Provide the [X, Y] coordinate of the cell's center where the given text is located.  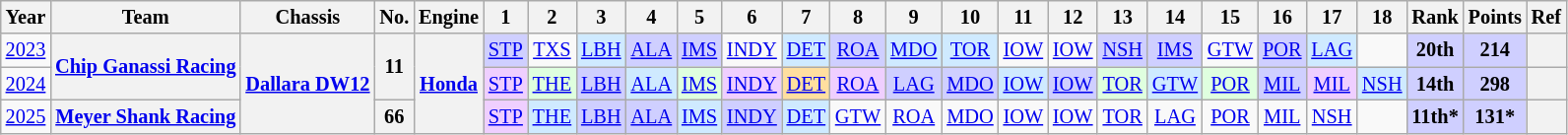
Team [146, 17]
11th* [1434, 116]
15 [1230, 17]
214 [1495, 50]
6 [752, 17]
66 [394, 116]
Year [26, 17]
2023 [26, 50]
Ref [1546, 17]
131* [1495, 116]
TXS [552, 50]
4 [651, 17]
8 [858, 17]
Chassis [307, 17]
2 [552, 17]
Points [1495, 17]
298 [1495, 84]
9 [914, 17]
Dallara DW12 [307, 83]
18 [1382, 17]
1 [506, 17]
Chip Ganassi Racing [146, 67]
3 [601, 17]
5 [699, 17]
10 [969, 17]
Rank [1434, 17]
Meyer Shank Racing [146, 116]
16 [1282, 17]
Honda [449, 83]
20th [1434, 50]
2024 [26, 84]
13 [1122, 17]
17 [1332, 17]
No. [394, 17]
12 [1073, 17]
7 [806, 17]
2025 [26, 116]
Engine [449, 17]
14 [1175, 17]
14th [1434, 84]
